Search for the cell housing the specified text and yield its (X, Y) center coordinate. 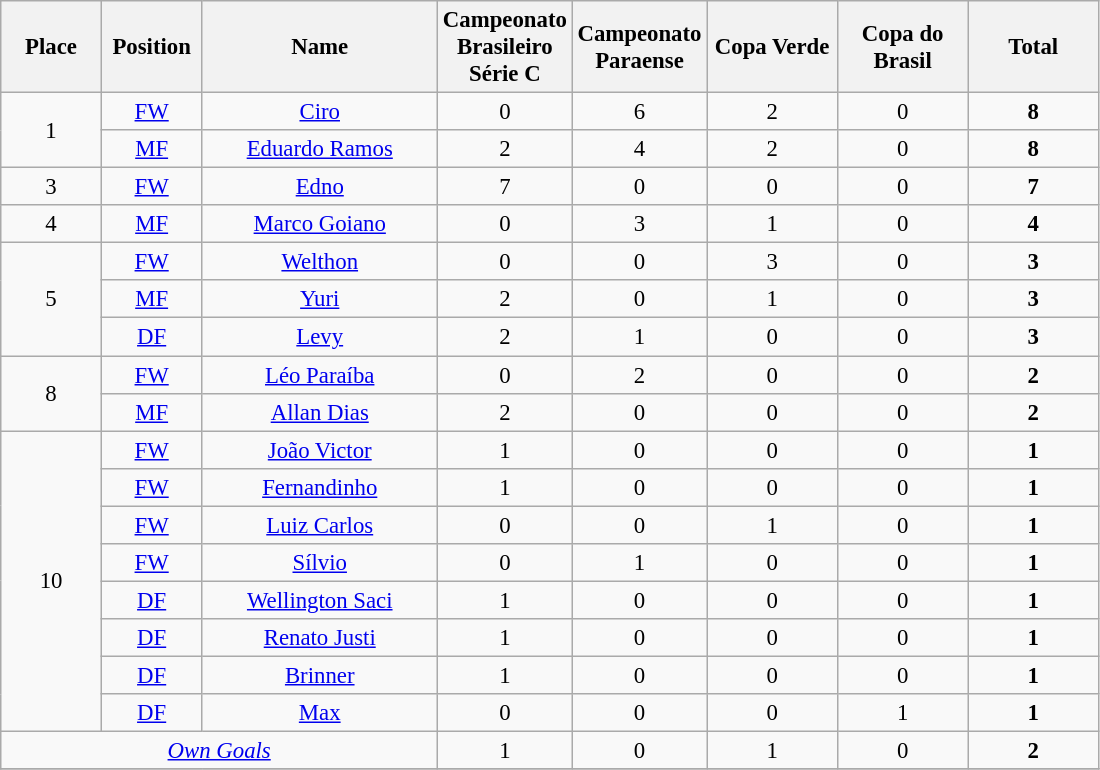
Total (1034, 47)
Copa Verde (772, 47)
Levy (320, 337)
Brinner (320, 675)
Ciro (320, 112)
Campeonato Paraense (640, 47)
Yuri (320, 299)
Campeonato Brasileiro Série C (506, 47)
5 (52, 300)
Max (320, 713)
Copa do Brasil (902, 47)
Léo Paraíba (320, 375)
Sílvio (320, 563)
Welthon (320, 262)
Eduardo Ramos (320, 149)
Name (320, 47)
Renato Justi (320, 638)
Edno (320, 187)
10 (52, 582)
João Victor (320, 450)
Own Goals (220, 751)
Wellington Saci (320, 600)
6 (640, 112)
Luiz Carlos (320, 525)
Allan Dias (320, 412)
Fernandinho (320, 487)
Place (52, 47)
Position (152, 47)
Marco Goiano (320, 224)
